Search for the cell housing the specified text and yield its (x, y) center coordinate. 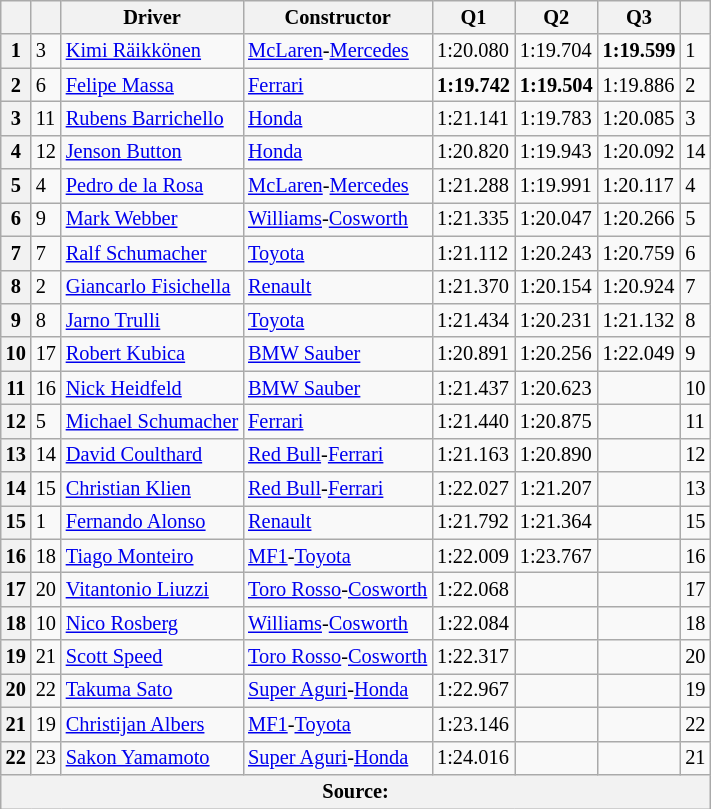
1:21.434 (474, 320)
Jenson Button (152, 152)
Christijan Albers (152, 724)
Mark Webber (152, 219)
1:23.146 (474, 724)
1:20.820 (474, 152)
1:20.891 (474, 354)
Q3 (640, 17)
Jarno Trulli (152, 320)
Pedro de la Rosa (152, 186)
1:21.112 (474, 253)
1:21.335 (474, 219)
1:20.092 (640, 152)
1:20.047 (556, 219)
1:20.080 (474, 51)
Nico Rosberg (152, 623)
1:20.085 (640, 118)
1:19.943 (556, 152)
1:21.141 (474, 118)
1:20.256 (556, 354)
1:21.437 (474, 388)
1:21.364 (556, 522)
1:21.163 (474, 455)
1:21.207 (556, 489)
1:22.027 (474, 489)
Fernando Alonso (152, 522)
1:19.783 (556, 118)
1:22.317 (474, 657)
1:24.016 (474, 758)
1:20.924 (640, 287)
1:19.742 (474, 85)
1:20.875 (556, 421)
Michael Schumacher (152, 421)
Q2 (556, 17)
Q1 (474, 17)
Robert Kubica (152, 354)
1:19.991 (556, 186)
Driver (152, 17)
Scott Speed (152, 657)
1:20.231 (556, 320)
1:20.623 (556, 388)
Nick Heidfeld (152, 388)
Christian Klien (152, 489)
1:22.084 (474, 623)
1:22.009 (474, 556)
1:21.288 (474, 186)
1:23.767 (556, 556)
Ralf Schumacher (152, 253)
Source: (356, 791)
1:21.370 (474, 287)
1:21.440 (474, 421)
1:19.704 (556, 51)
1:21.132 (640, 320)
David Coulthard (152, 455)
1:20.243 (556, 253)
1:22.967 (474, 690)
1:22.049 (640, 354)
1:20.890 (556, 455)
1:20.154 (556, 287)
Sakon Yamamoto (152, 758)
23 (46, 758)
Vitantonio Liuzzi (152, 589)
1:20.266 (640, 219)
Kimi Räikkönen (152, 51)
1:20.117 (640, 186)
1:22.068 (474, 589)
1:21.792 (474, 522)
Rubens Barrichello (152, 118)
Takuma Sato (152, 690)
Constructor (338, 17)
Giancarlo Fisichella (152, 287)
Tiago Monteiro (152, 556)
Felipe Massa (152, 85)
1:19.886 (640, 85)
1:19.504 (556, 85)
1:20.759 (640, 253)
1:19.599 (640, 51)
